Pinpoint the cell where the given text exists, returning its (x, y) midpoint coordinate. 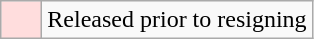
Released prior to resigning (177, 20)
